Locate the cell with the specified text and output its (x, y) center coordinate. 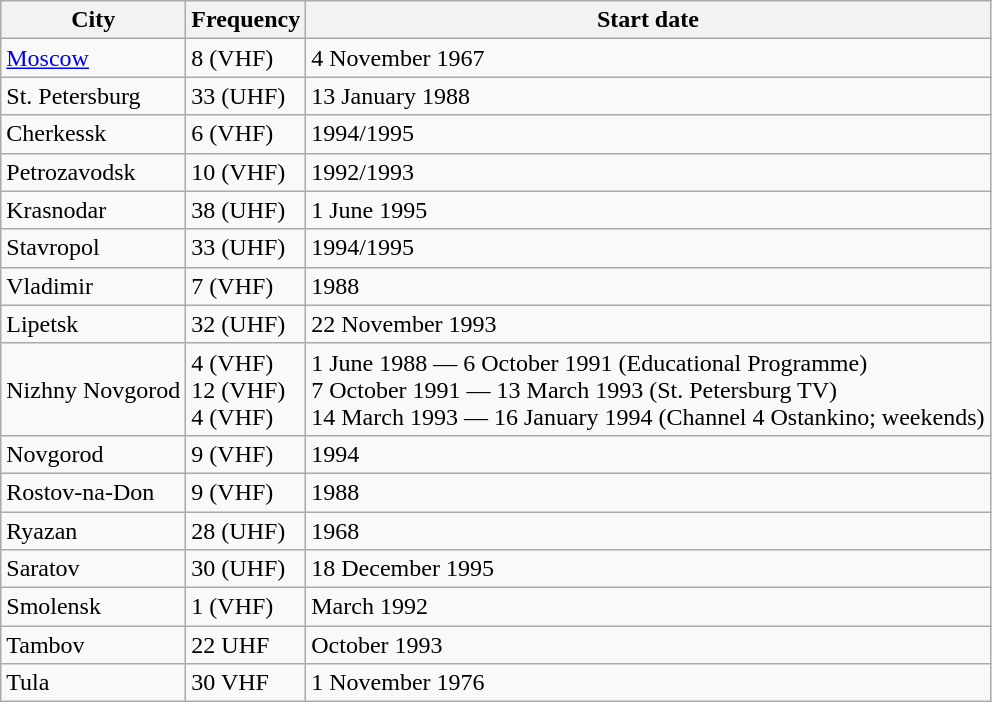
October 1993 (648, 645)
Start date (648, 20)
Tambov (94, 645)
Nizhny Novgorod (94, 389)
22 November 1993 (648, 324)
Krasnodar (94, 210)
1992/1993 (648, 172)
Novgorod (94, 454)
1968 (648, 531)
38 (UHF) (246, 210)
32 (UHF) (246, 324)
Vladimir (94, 286)
Saratov (94, 569)
Tula (94, 683)
30 VHF (246, 683)
Moscow (94, 58)
Lipetsk (94, 324)
1994 (648, 454)
6 (VHF) (246, 134)
13 January 1988 (648, 96)
Stavropol (94, 248)
Cherkessk (94, 134)
18 December 1995 (648, 569)
Smolensk (94, 607)
28 (UHF) (246, 531)
1 November 1976 (648, 683)
1 June 1995 (648, 210)
St. Petersburg (94, 96)
10 (VHF) (246, 172)
22 UHF (246, 645)
30 (UHF) (246, 569)
Rostov-na-Don (94, 492)
4 (VHF)12 (VHF)4 (VHF) (246, 389)
Ryazan (94, 531)
March 1992 (648, 607)
7 (VHF) (246, 286)
City (94, 20)
Frequency (246, 20)
8 (VHF) (246, 58)
Petrozavodsk (94, 172)
4 November 1967 (648, 58)
1 (VHF) (246, 607)
